Search for the cell housing the specified text and yield its (X, Y) center coordinate. 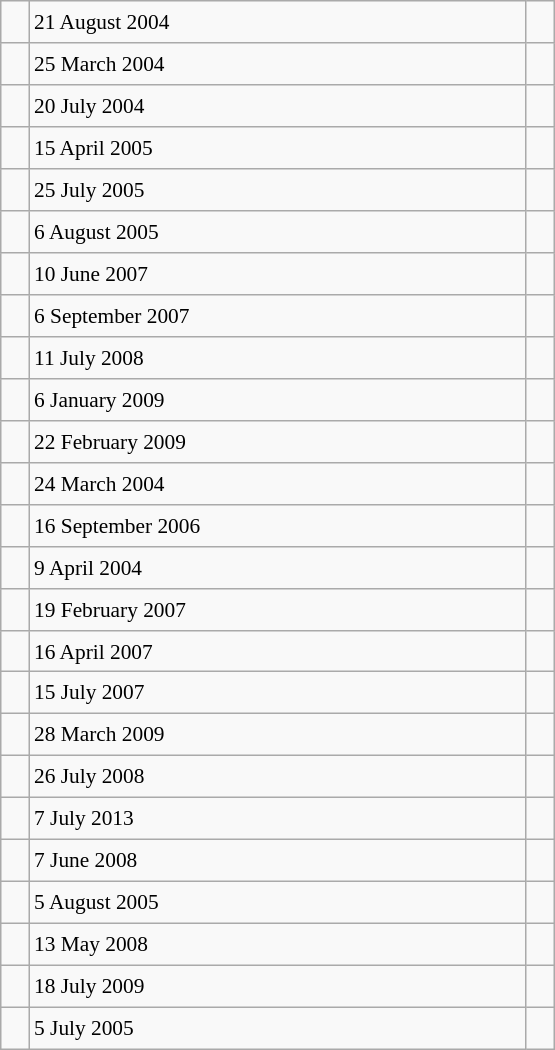
6 August 2005 (278, 232)
21 August 2004 (278, 22)
18 July 2009 (278, 986)
20 July 2004 (278, 106)
11 July 2008 (278, 358)
7 June 2008 (278, 861)
10 June 2007 (278, 274)
22 February 2009 (278, 441)
24 March 2004 (278, 483)
28 March 2009 (278, 735)
6 September 2007 (278, 316)
19 February 2007 (278, 609)
16 September 2006 (278, 525)
13 May 2008 (278, 945)
6 January 2009 (278, 399)
5 July 2005 (278, 1028)
25 March 2004 (278, 64)
15 July 2007 (278, 693)
15 April 2005 (278, 148)
9 April 2004 (278, 567)
25 July 2005 (278, 190)
16 April 2007 (278, 651)
7 July 2013 (278, 819)
5 August 2005 (278, 903)
26 July 2008 (278, 777)
